Locate the cell with the specified text and output its (X, Y) center coordinate. 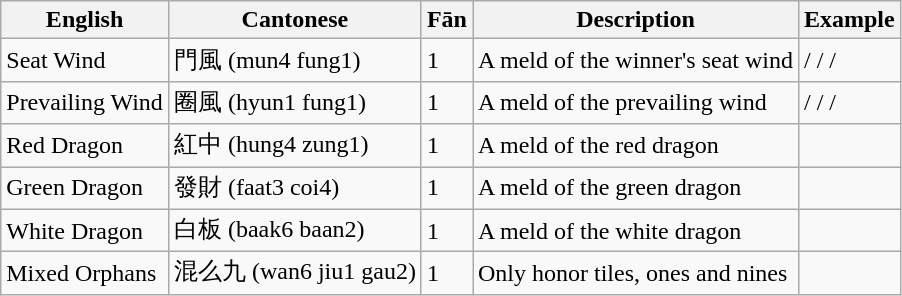
A meld of the white dragon (635, 230)
Seat Wind (85, 60)
A meld of the red dragon (635, 146)
Cantonese (294, 20)
Fān (446, 20)
門風 (mun4 fung1) (294, 60)
Red Dragon (85, 146)
English (85, 20)
A meld of the winner's seat wind (635, 60)
發財 (faat3 coi4) (294, 188)
Green Dragon (85, 188)
白板 (baak6 baan2) (294, 230)
Description (635, 20)
紅中 (hung4 zung1) (294, 146)
Prevailing Wind (85, 102)
A meld of the green dragon (635, 188)
混么九 (wan6 jiu1 gau2) (294, 274)
A meld of the prevailing wind (635, 102)
Only honor tiles, ones and nines (635, 274)
Example (849, 20)
Mixed Orphans (85, 274)
White Dragon (85, 230)
圈風 (hyun1 fung1) (294, 102)
